Detect which cell encompasses the target text, then output its [X, Y] center coordinate. 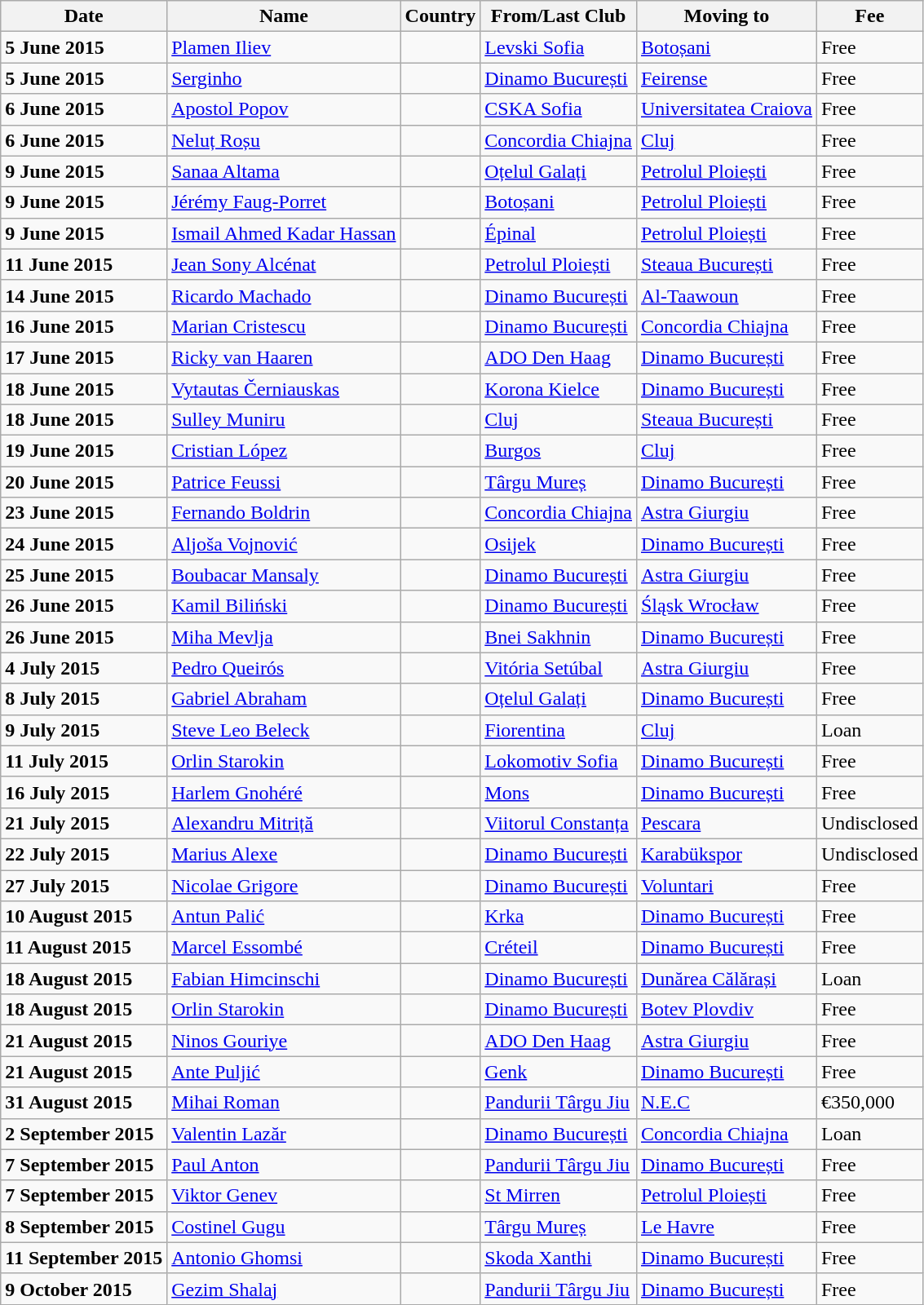
Marius Alexe [284, 854]
Sanaa Altama [284, 171]
N.E.C [726, 1103]
Gezim Shalaj [284, 1289]
Cristian López [284, 451]
Serginho [284, 78]
8 July 2015 [84, 699]
14 June 2015 [84, 295]
Sulley Muniru [284, 420]
Dunărea Călărași [726, 979]
Miha Mevlja [284, 637]
Antonio Ghomsi [284, 1258]
Le Havre [726, 1227]
Créteil [559, 948]
Patrice Feussi [284, 482]
Universitatea Craiova [726, 109]
Śląsk Wrocław [726, 606]
24 June 2015 [84, 544]
Nicolae Grigore [284, 885]
Costinel Gugu [284, 1227]
Apostol Popov [284, 109]
Mihai Roman [284, 1103]
Ante Puljić [284, 1072]
Levski Sofia [559, 47]
Lokomotiv Sofia [559, 761]
Ismail Ahmed Kadar Hassan [284, 233]
11 September 2015 [84, 1258]
Harlem Gnohéré [284, 792]
20 June 2015 [84, 482]
11 August 2015 [84, 948]
Burgos [559, 451]
Jean Sony Alcénat [284, 264]
Ricardo Machado [284, 295]
Ricky van Haaren [284, 357]
17 June 2015 [84, 357]
Viktor Genev [284, 1196]
16 June 2015 [84, 326]
Date [84, 16]
25 June 2015 [84, 575]
Krka [559, 917]
11 July 2015 [84, 761]
Fabian Himcinschi [284, 979]
Alexandru Mitriță [284, 823]
Korona Kielce [559, 389]
23 June 2015 [84, 513]
Ninos Gouriye [284, 1041]
Voluntari [726, 885]
16 July 2015 [84, 792]
Osijek [559, 544]
10 August 2015 [84, 917]
Mons [559, 792]
Jérémy Faug-Porret [284, 202]
Bnei Sakhnin [559, 637]
Antun Palić [284, 917]
Marian Cristescu [284, 326]
Kamil Biliński [284, 606]
€350,000 [869, 1103]
Moving to [726, 16]
4 July 2015 [84, 668]
St Mirren [559, 1196]
Fiorentina [559, 730]
Pescara [726, 823]
Boubacar Mansaly [284, 575]
Paul Anton [284, 1165]
27 July 2015 [84, 885]
19 June 2015 [84, 451]
Vytautas Černiauskas [284, 389]
31 August 2015 [84, 1103]
11 June 2015 [84, 264]
Skoda Xanthi [559, 1258]
Country [440, 16]
Botev Plovdiv [726, 1010]
9 July 2015 [84, 730]
Al-Taawoun [726, 295]
Steve Leo Beleck [284, 730]
From/Last Club [559, 16]
Pedro Queirós [284, 668]
Genk [559, 1072]
Karabükspor [726, 854]
Vitória Setúbal [559, 668]
Fernando Boldrin [284, 513]
8 September 2015 [84, 1227]
Marcel Essombé [284, 948]
9 October 2015 [84, 1289]
22 July 2015 [84, 854]
Feirense [726, 78]
Name [284, 16]
2 September 2015 [84, 1134]
Plamen Iliev [284, 47]
Gabriel Abraham [284, 699]
Fee [869, 16]
CSKA Sofia [559, 109]
21 July 2015 [84, 823]
Aljoša Vojnović [284, 544]
Viitorul Constanța [559, 823]
Neluț Roșu [284, 140]
Valentin Lazăr [284, 1134]
Épinal [559, 233]
